Detect which cell encompasses the target text, then output its [X, Y] center coordinate. 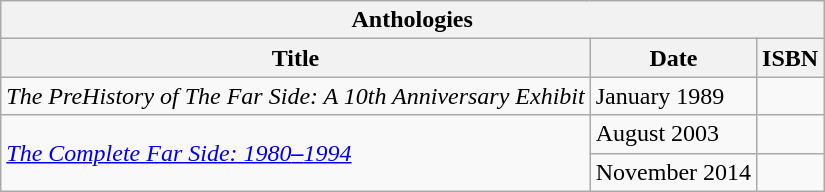
August 2003 [673, 134]
Date [673, 58]
Anthologies [412, 20]
ISBN [790, 58]
November 2014 [673, 172]
January 1989 [673, 96]
The PreHistory of The Far Side: A 10th Anniversary Exhibit [296, 96]
Title [296, 58]
The Complete Far Side: 1980–1994 [296, 153]
